Capture the cell that displays the provided text and extract its (X, Y) central coordinate. 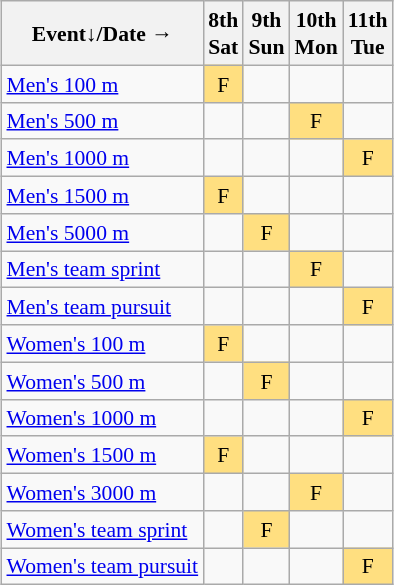
Women's 1500 m (102, 454)
Women's 500 m (102, 380)
Women's 100 m (102, 344)
Women's 3000 m (102, 492)
Men's team pursuit (102, 306)
10thMon (316, 33)
Women's 1000 m (102, 418)
Men's 1500 m (102, 194)
Men's 5000 m (102, 232)
Women's team sprint (102, 528)
Men's 500 m (102, 120)
Men's team sprint (102, 268)
9thSun (266, 33)
Event↓/Date → (102, 33)
8thSat (223, 33)
Men's 1000 m (102, 158)
Women's team pursuit (102, 566)
Men's 100 m (102, 84)
11thTue (368, 33)
